Search for the cell housing the specified text and yield its (X, Y) center coordinate. 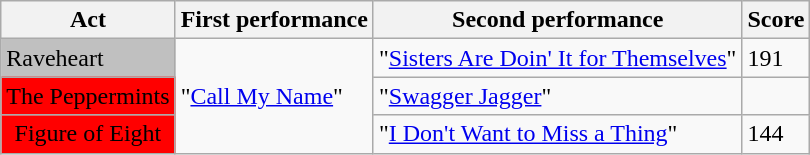
144 (776, 134)
"Sisters Are Doin' It for Themselves" (557, 58)
Score (776, 20)
First performance (274, 20)
"I Don't Want to Miss a Thing" (557, 134)
"Call My Name" (274, 96)
191 (776, 58)
Second performance (557, 20)
Raveheart (88, 58)
"Swagger Jagger" (557, 96)
Figure of Eight (88, 134)
Act (88, 20)
The Peppermints (88, 96)
